Scan for the cell matching the given text and deliver its [x, y] coordinate at center. 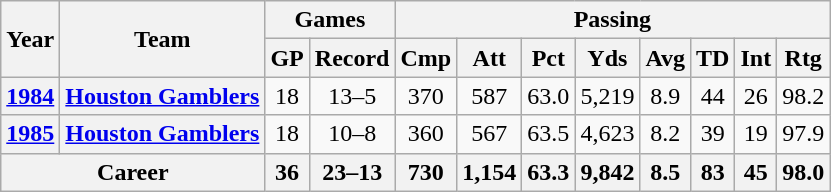
1985 [30, 134]
567 [490, 134]
97.9 [804, 134]
4,623 [608, 134]
8.9 [666, 96]
19 [756, 134]
GP [287, 58]
Pct [548, 58]
Cmp [426, 58]
63.3 [548, 172]
45 [756, 172]
36 [287, 172]
10–8 [352, 134]
63.0 [548, 96]
Rtg [804, 58]
Team [162, 39]
Yds [608, 58]
9,842 [608, 172]
370 [426, 96]
Passing [612, 20]
8.2 [666, 134]
Avg [666, 58]
Year [30, 39]
Games [330, 20]
98.2 [804, 96]
Att [490, 58]
Career [133, 172]
TD [713, 58]
23–13 [352, 172]
Record [352, 58]
63.5 [548, 134]
360 [426, 134]
5,219 [608, 96]
8.5 [666, 172]
98.0 [804, 172]
730 [426, 172]
83 [713, 172]
1984 [30, 96]
13–5 [352, 96]
39 [713, 134]
Int [756, 58]
26 [756, 96]
587 [490, 96]
1,154 [490, 172]
44 [713, 96]
